Capture the cell that displays the provided text and extract its (x, y) central coordinate. 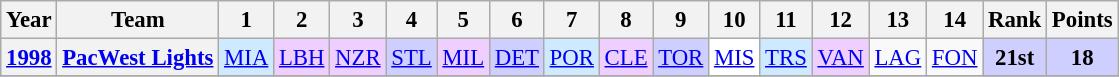
LBH (302, 58)
FON (955, 58)
MIL (463, 58)
Points (1082, 20)
PacWest Lights (138, 58)
14 (955, 20)
2 (302, 20)
8 (626, 20)
21st (1015, 58)
TRS (786, 58)
TOR (681, 58)
STL (412, 58)
NZR (358, 58)
9 (681, 20)
18 (1082, 58)
Team (138, 20)
7 (572, 20)
3 (358, 20)
Rank (1015, 20)
4 (412, 20)
POR (572, 58)
MIA (246, 58)
6 (516, 20)
VAN (840, 58)
11 (786, 20)
CLE (626, 58)
5 (463, 20)
13 (898, 20)
LAG (898, 58)
10 (734, 20)
MIS (734, 58)
DET (516, 58)
12 (840, 20)
1 (246, 20)
1998 (29, 58)
Year (29, 20)
